Return [x, y] of the center of cell containing provided text 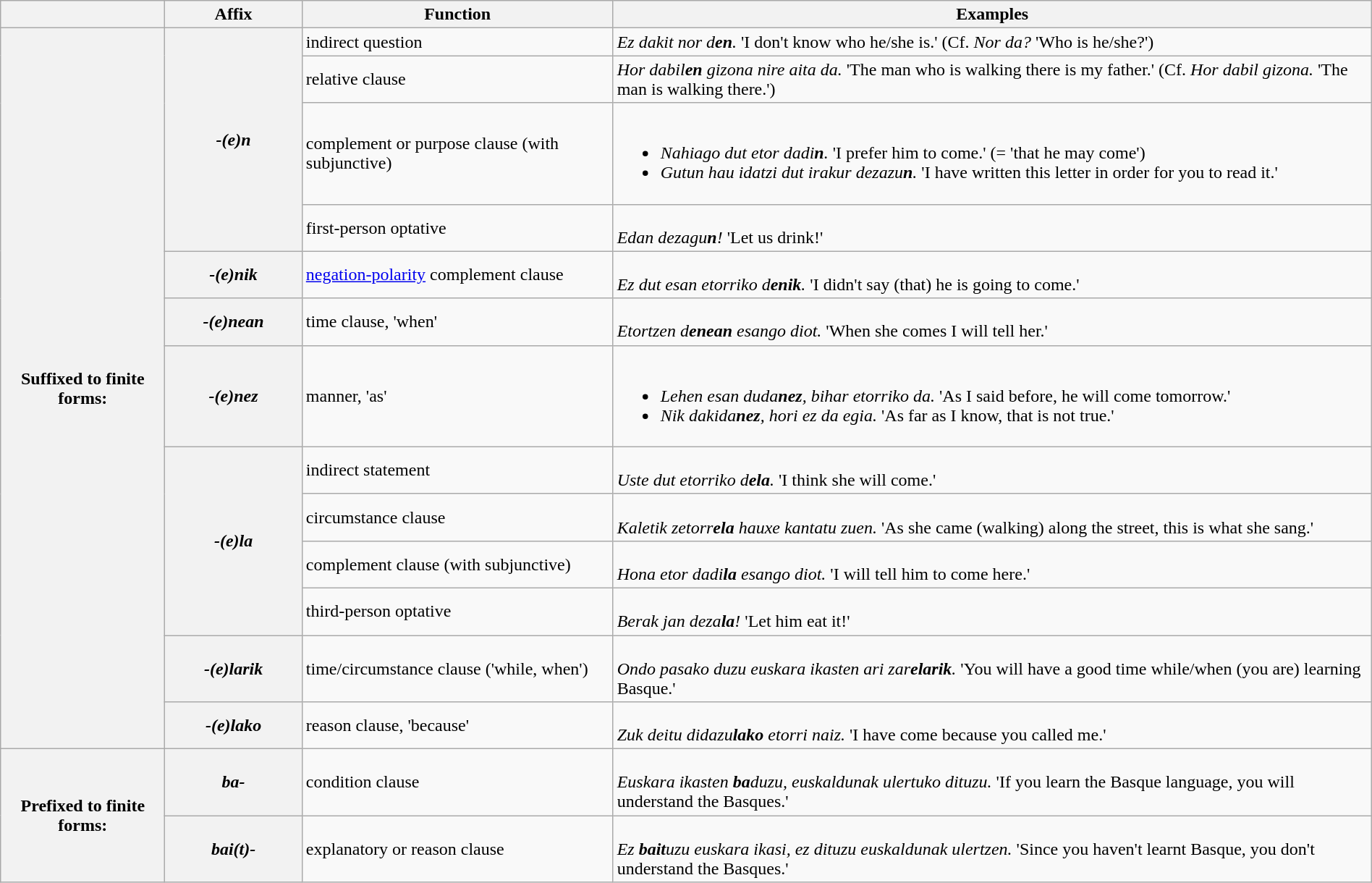
condition clause [457, 782]
Function [457, 14]
reason clause, 'because' [457, 725]
Ez baituzu euskara ikasi, ez dituzu euskaldunak ulertzen. 'Since you haven't learnt Basque, you don't understand the Basques.' [992, 849]
Edan dezagun! 'Let us drink!' [992, 227]
Berak jan dezala! 'Let him eat it!' [992, 611]
-(e)nik [233, 275]
Hor dabilen gizona nire aita da. 'The man who is walking there is my father.' (Cf. Hor dabil gizona. 'The man is walking there.') [992, 80]
first-person optative [457, 227]
explanatory or reason clause [457, 849]
Ondo pasako duzu euskara ikasten ari zarelarik. 'You will have a good time while/when (you are) learning Basque.' [992, 669]
-(e)la [233, 541]
Hona etor dadila esango diot. 'I will tell him to come here.' [992, 565]
-(e)nean [233, 321]
Examples [992, 14]
indirect question [457, 42]
indirect statement [457, 470]
ba- [233, 782]
relative clause [457, 80]
Uste dut etorriko dela. 'I think she will come.' [992, 470]
manner, 'as' [457, 396]
Etortzen denean esango diot. 'When she comes I will tell her.' [992, 321]
complement or purpose clause (with subjunctive) [457, 153]
Affix [233, 14]
bai(t)- [233, 849]
Suffixed to finite forms: [82, 389]
Zuk deitu didazulako etorri naiz. 'I have come because you called me.' [992, 725]
-(e)larik [233, 669]
Ez dakit nor den. 'I don't know who he/she is.' (Cf. Nor da? 'Who is he/she?') [992, 42]
-(e)nez [233, 396]
-(e)lako [233, 725]
Prefixed to finite forms: [82, 816]
-(e)n [233, 140]
Euskara ikasten baduzu, euskaldunak ulertuko dituzu. 'If you learn the Basque language, you will understand the Basques.' [992, 782]
time clause, 'when' [457, 321]
complement clause (with subjunctive) [457, 565]
negation-polarity complement clause [457, 275]
time/circumstance clause ('while, when') [457, 669]
third-person optative [457, 611]
Kaletik zetorrela hauxe kantatu zuen. 'As she came (walking) along the street, this is what she sang.' [992, 517]
circumstance clause [457, 517]
Ez dut esan etorriko denik. 'I didn't say (that) he is going to come.' [992, 275]
